Find where the given text appears and provide that cell's center as [x, y] coordinate. 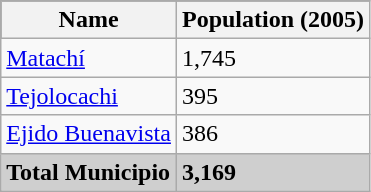
1,745 [272, 58]
Name [89, 20]
Tejolocachi [89, 96]
386 [272, 134]
395 [272, 96]
Ejido Buenavista [89, 134]
Total Municipio [89, 172]
Population (2005) [272, 20]
3,169 [272, 172]
Matachí [89, 58]
